For the text-containing cell, return its midpoint in (X, Y) coordinate format. 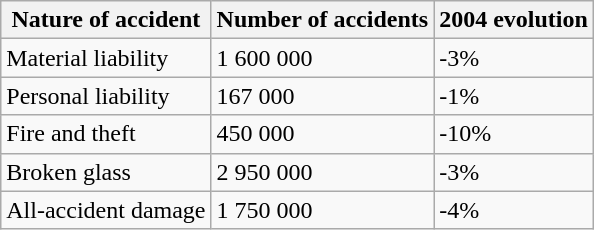
Number of accidents (322, 20)
2 950 000 (322, 172)
450 000 (322, 134)
1 600 000 (322, 58)
Broken glass (106, 172)
-4% (514, 210)
-1% (514, 96)
167 000 (322, 96)
Personal liability (106, 96)
Material liability (106, 58)
Fire and theft (106, 134)
Nature of accident (106, 20)
2004 evolution (514, 20)
1 750 000 (322, 210)
All-accident damage (106, 210)
-10% (514, 134)
